Locate the cell with the specified text and output its (X, Y) center coordinate. 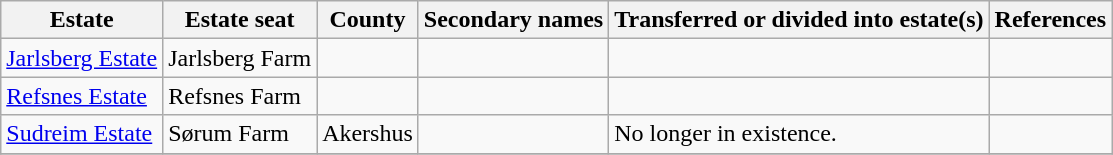
Sudreim Estate (82, 134)
Refsnes Farm (240, 96)
Refsnes Estate (82, 96)
Akershus (368, 134)
Secondary names (513, 20)
Estate (82, 20)
Transferred or divided into estate(s) (799, 20)
Jarlsberg Farm (240, 58)
No longer in existence. (799, 134)
County (368, 20)
Estate seat (240, 20)
Sørum Farm (240, 134)
References (1050, 20)
Jarlsberg Estate (82, 58)
